Detect which cell encompasses the target text, then output its [x, y] center coordinate. 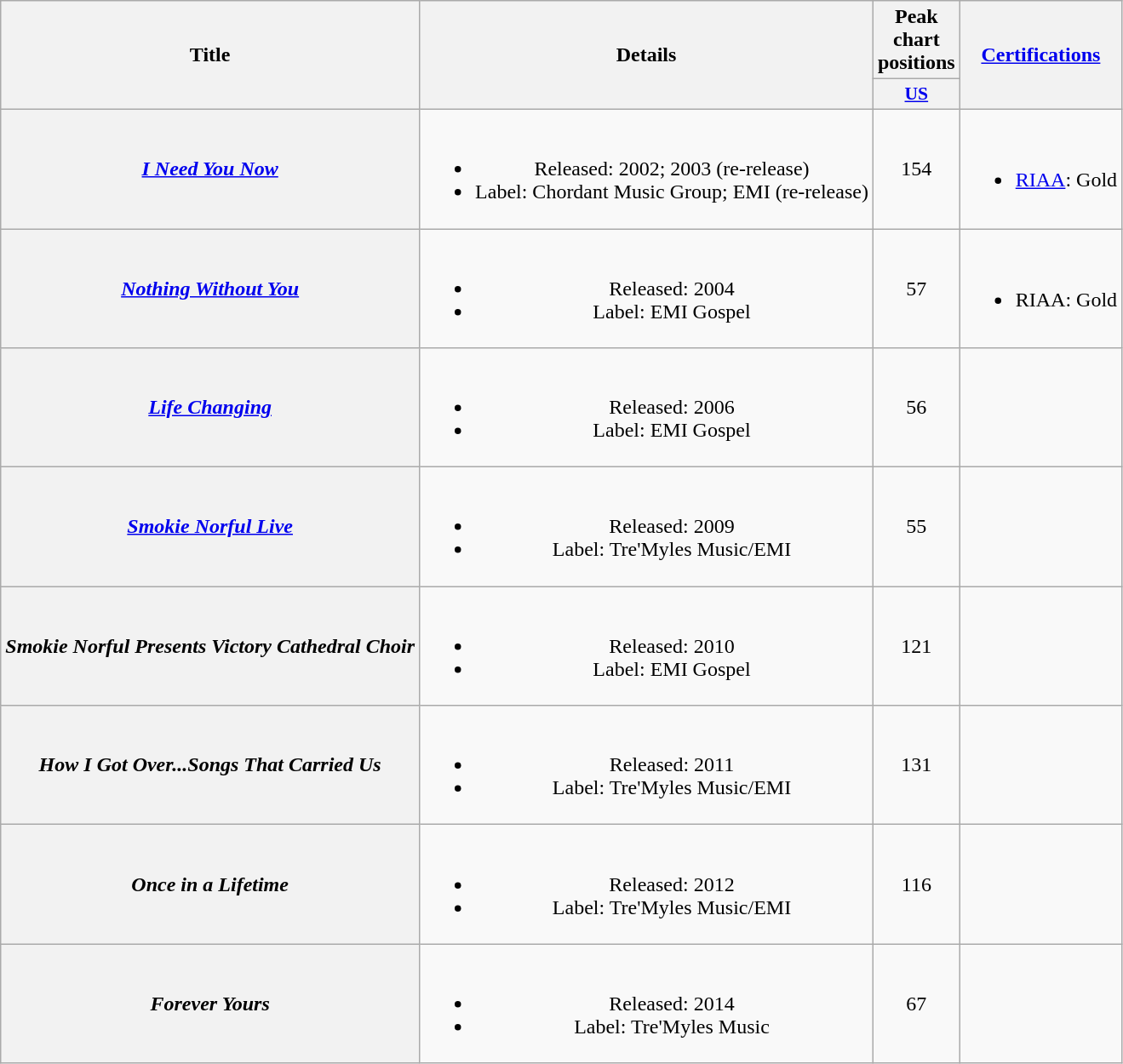
Life Changing [210, 408]
154 [916, 169]
116 [916, 884]
Released: 2010Label: EMI Gospel [647, 646]
Released: 2011Label: Tre'Myles Music/EMI [647, 765]
Forever Yours [210, 1004]
Peak chart positions [916, 40]
Title [210, 55]
Released: 2012Label: Tre'Myles Music/EMI [647, 884]
US [916, 94]
56 [916, 408]
Released: 2006Label: EMI Gospel [647, 408]
55 [916, 527]
Released: 2004Label: EMI Gospel [647, 288]
Certifications [1040, 55]
57 [916, 288]
Once in a Lifetime [210, 884]
131 [916, 765]
Released: 2009Label: Tre'Myles Music/EMI [647, 527]
Nothing Without You [210, 288]
How I Got Over...Songs That Carried Us [210, 765]
I Need You Now [210, 169]
Released: 2014Label: Tre'Myles Music [647, 1004]
Details [647, 55]
Smokie Norful Live [210, 527]
Smokie Norful Presents Victory Cathedral Choir [210, 646]
67 [916, 1004]
121 [916, 646]
Released: 2002; 2003 (re-release)Label: Chordant Music Group; EMI (re-release) [647, 169]
